For the text-containing cell, return its midpoint in [X, Y] coordinate format. 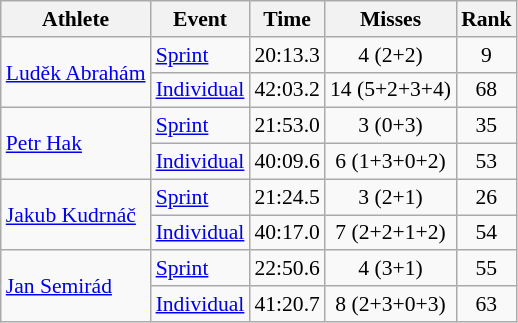
40:17.0 [286, 233]
3 (2+1) [390, 197]
7 (2+2+1+2) [390, 233]
8 (2+3+0+3) [390, 304]
Athlete [76, 19]
6 (1+3+0+2) [390, 162]
42:03.2 [286, 90]
55 [486, 269]
21:24.5 [286, 197]
40:09.6 [286, 162]
26 [486, 197]
41:20.7 [286, 304]
Petr Hak [76, 144]
Luděk Abrahám [76, 72]
54 [486, 233]
3 (0+3) [390, 126]
53 [486, 162]
9 [486, 55]
21:53.0 [286, 126]
Rank [486, 19]
68 [486, 90]
35 [486, 126]
Jan Semirád [76, 286]
Event [200, 19]
Jakub Kudrnáč [76, 214]
14 (5+2+3+4) [390, 90]
4 (2+2) [390, 55]
Misses [390, 19]
63 [486, 304]
Time [286, 19]
22:50.6 [286, 269]
20:13.3 [286, 55]
4 (3+1) [390, 269]
